Detect which cell encompasses the target text, then output its (X, Y) center coordinate. 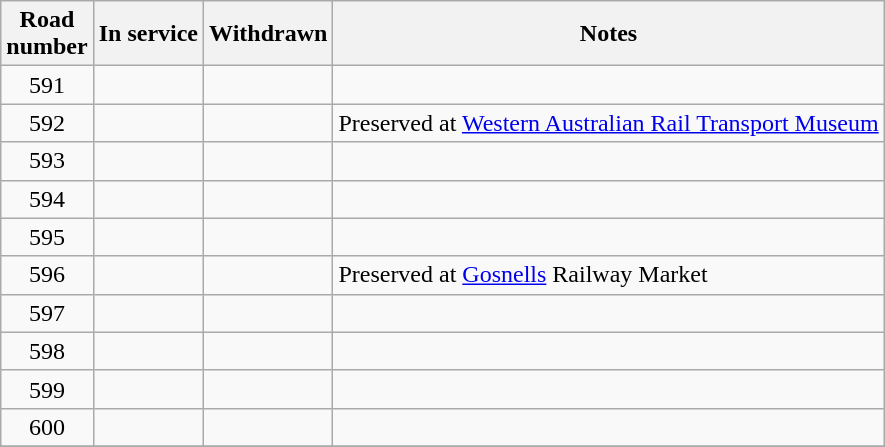
591 (47, 85)
595 (47, 237)
Roadnumber (47, 34)
597 (47, 313)
598 (47, 351)
593 (47, 161)
Notes (608, 34)
592 (47, 123)
600 (47, 427)
594 (47, 199)
596 (47, 275)
Preserved at Western Australian Rail Transport Museum (608, 123)
In service (148, 34)
Preserved at Gosnells Railway Market (608, 275)
599 (47, 389)
Withdrawn (268, 34)
